Scan for the cell matching the given text and deliver its (X, Y) coordinate at center. 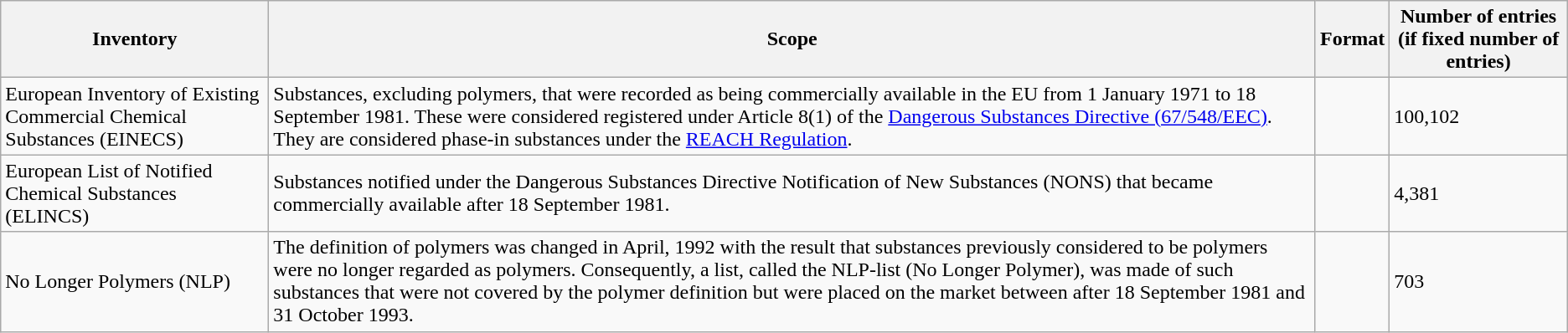
European List of Notified Chemical Substances (ELINCS) (135, 193)
Inventory (135, 39)
Number of entries (if fixed number of entries) (1478, 39)
100,102 (1478, 116)
No Longer Polymers (NLP) (135, 281)
European Inventory of Existing Commercial Chemical Substances (EINECS) (135, 116)
703 (1478, 281)
4,381 (1478, 193)
Format (1352, 39)
Scope (792, 39)
